Pinpoint the cell where the given text exists, returning its [X, Y] midpoint coordinate. 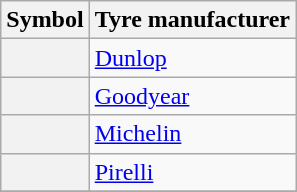
Goodyear [192, 96]
Michelin [192, 134]
Pirelli [192, 172]
Dunlop [192, 58]
Tyre manufacturer [192, 20]
Symbol [45, 20]
